Detect which cell encompasses the target text, then output its [X, Y] center coordinate. 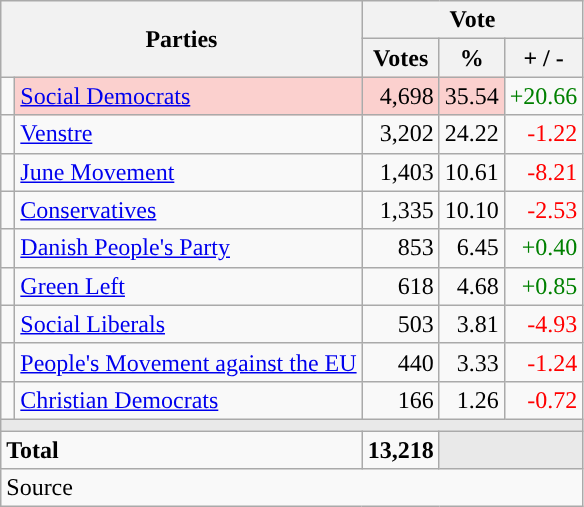
Green Left [188, 286]
3.81 [472, 324]
1.26 [472, 400]
-2.53 [544, 210]
10.10 [472, 210]
1,335 [400, 210]
Danish People's Party [188, 248]
-1.22 [544, 134]
+20.66 [544, 96]
13,218 [400, 449]
440 [400, 362]
4.68 [472, 286]
+0.85 [544, 286]
853 [400, 248]
People's Movement against the EU [188, 362]
1,403 [400, 172]
-4.93 [544, 324]
Parties [182, 39]
% [472, 58]
Total [182, 449]
4,698 [400, 96]
+ / - [544, 58]
10.61 [472, 172]
35.54 [472, 96]
+0.40 [544, 248]
24.22 [472, 134]
-1.24 [544, 362]
Social Democrats [188, 96]
503 [400, 324]
Conservatives [188, 210]
Christian Democrats [188, 400]
166 [400, 400]
3,202 [400, 134]
3.33 [472, 362]
Venstre [188, 134]
6.45 [472, 248]
-0.72 [544, 400]
Vote [472, 20]
Social Liberals [188, 324]
-8.21 [544, 172]
Source [292, 488]
June Movement [188, 172]
618 [400, 286]
Votes [400, 58]
